Pinpoint the cell where the given text exists, returning its (X, Y) midpoint coordinate. 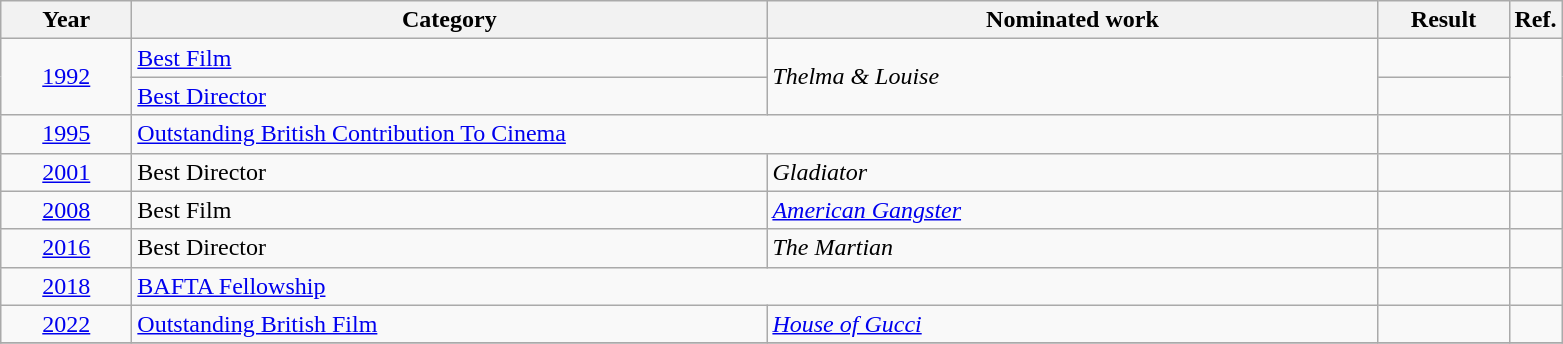
2018 (66, 286)
2001 (66, 172)
American Gangster (1072, 210)
Gladiator (1072, 172)
BAFTA Fellowship (755, 286)
House of Gucci (1072, 324)
2016 (66, 248)
2008 (66, 210)
Thelma & Louise (1072, 77)
1995 (66, 134)
The Martian (1072, 248)
1992 (66, 77)
2022 (66, 324)
Outstanding British Film (450, 324)
Ref. (1536, 20)
Nominated work (1072, 20)
Category (450, 20)
Result (1444, 20)
Outstanding British Contribution To Cinema (755, 134)
Year (66, 20)
